Locate the cell with the specified text and output its [X, Y] center coordinate. 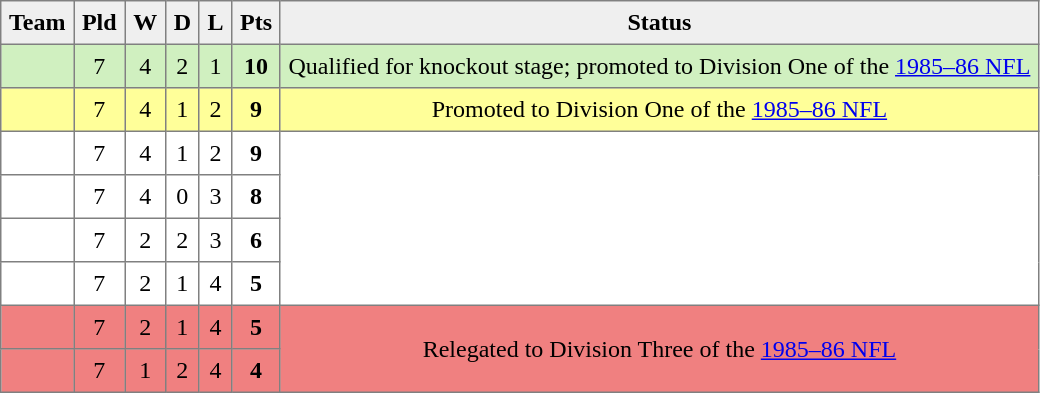
Pld [100, 23]
6 [256, 240]
Pts [256, 23]
8 [256, 197]
D [182, 23]
W [145, 23]
10 [256, 66]
L [216, 23]
Relegated to Division Three of the 1985–86 NFL [659, 348]
0 [182, 197]
Team [38, 23]
Qualified for knockout stage; promoted to Division One of the 1985–86 NFL [659, 66]
Status [659, 23]
Promoted to Division One of the 1985–86 NFL [659, 110]
